Extract the (x, y) coordinate from the center of the cell holding the provided text.  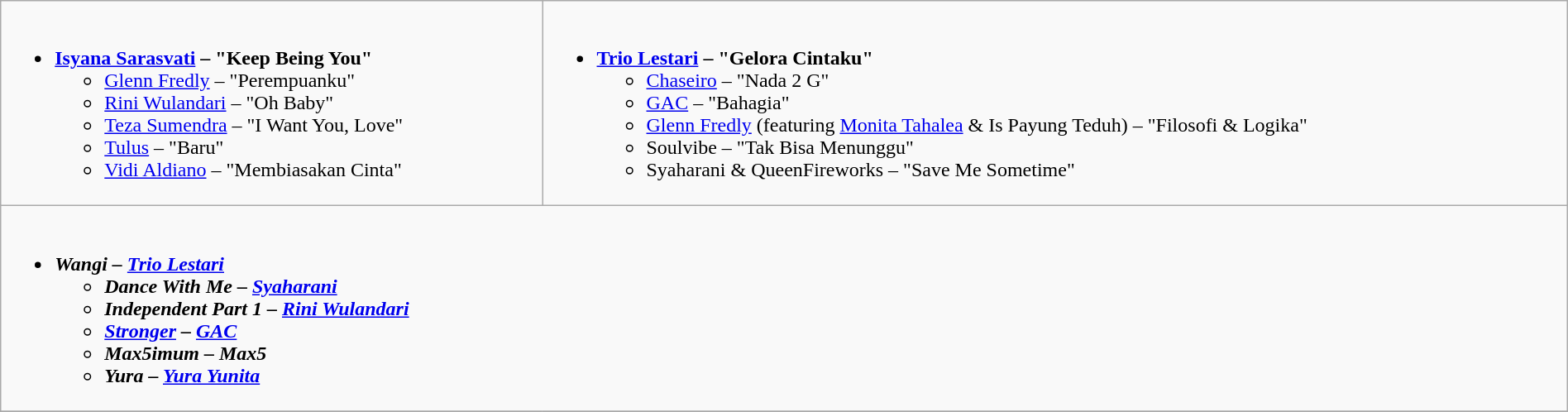
Wangi – Trio LestariDance With Me – SyaharaniIndependent Part 1 – Rini WulandariStronger – GACMax5imum – Max5Yura – Yura Yunita (784, 309)
